From the cell containing the given text, extract its center point as [x, y] coordinate. 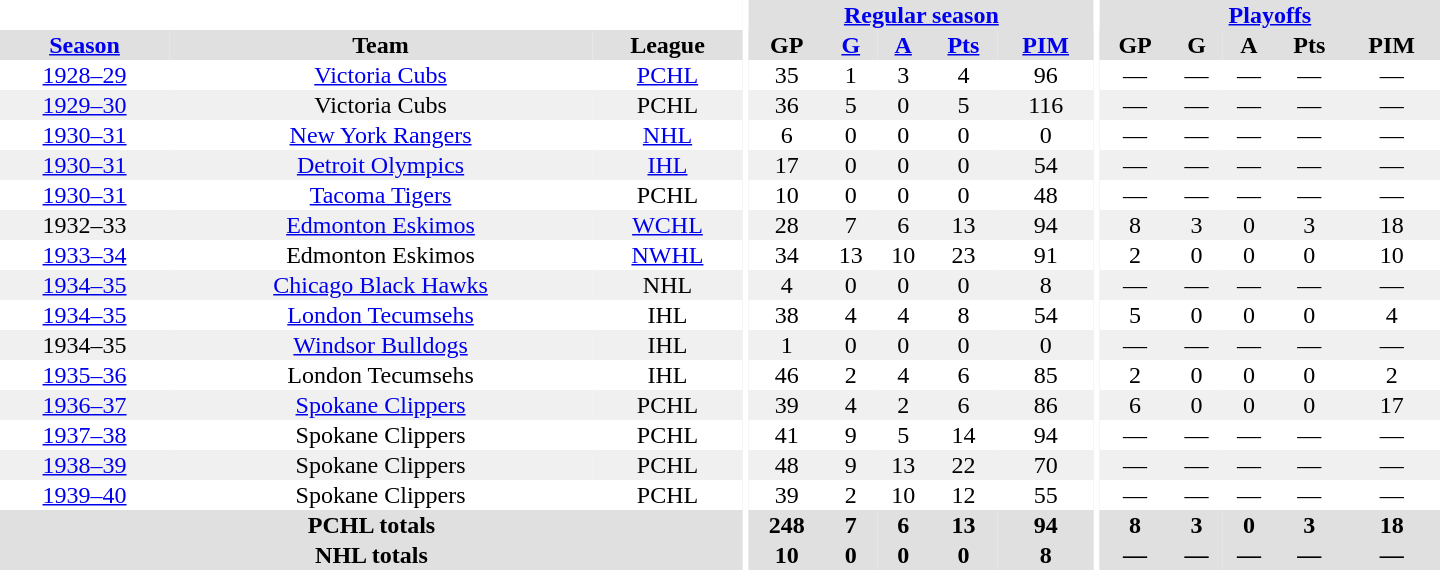
14 [963, 435]
1937–38 [84, 435]
1938–39 [84, 465]
36 [787, 105]
70 [1046, 465]
1933–34 [84, 255]
NWHL [668, 255]
38 [787, 315]
12 [963, 495]
91 [1046, 255]
116 [1046, 105]
248 [787, 525]
Team [380, 45]
1932–33 [84, 225]
PCHL totals [372, 525]
Windsor Bulldogs [380, 345]
46 [787, 375]
96 [1046, 75]
Detroit Olympics [380, 165]
1935–36 [84, 375]
55 [1046, 495]
Regular season [922, 15]
League [668, 45]
1929–30 [84, 105]
1936–37 [84, 405]
35 [787, 75]
41 [787, 435]
85 [1046, 375]
22 [963, 465]
Chicago Black Hawks [380, 285]
23 [963, 255]
1928–29 [84, 75]
28 [787, 225]
34 [787, 255]
86 [1046, 405]
NHL totals [372, 555]
Season [84, 45]
Tacoma Tigers [380, 195]
1939–40 [84, 495]
Playoffs [1270, 15]
WCHL [668, 225]
New York Rangers [380, 135]
